Find where the given text appears and provide that cell's center as (X, Y) coordinate. 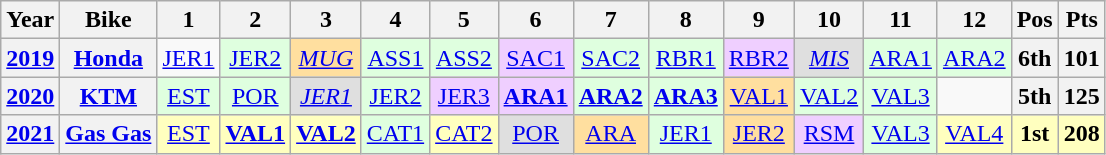
Bike (108, 20)
11 (901, 20)
9 (758, 20)
4 (395, 20)
7 (610, 20)
5 (464, 20)
RBR2 (758, 58)
RSM (828, 134)
12 (974, 20)
101 (1082, 58)
CAT1 (395, 134)
SAC2 (610, 58)
2021 (30, 134)
6 (536, 20)
Year (30, 20)
2019 (30, 58)
3 (326, 20)
Honda (108, 58)
1st (1034, 134)
1 (188, 20)
5th (1034, 96)
2 (256, 20)
KTM (108, 96)
Pts (1082, 20)
SAC1 (536, 58)
RBR1 (686, 58)
10 (828, 20)
Gas Gas (108, 134)
6th (1034, 58)
2020 (30, 96)
8 (686, 20)
Pos (1034, 20)
MUG (326, 58)
CAT2 (464, 134)
208 (1082, 134)
VAL4 (974, 134)
ASS1 (395, 58)
JER3 (464, 96)
125 (1082, 96)
ARA (610, 134)
ARA3 (686, 96)
MIS (828, 58)
ASS2 (464, 58)
